Extract the [X, Y] coordinate from the center of the cell holding the provided text.  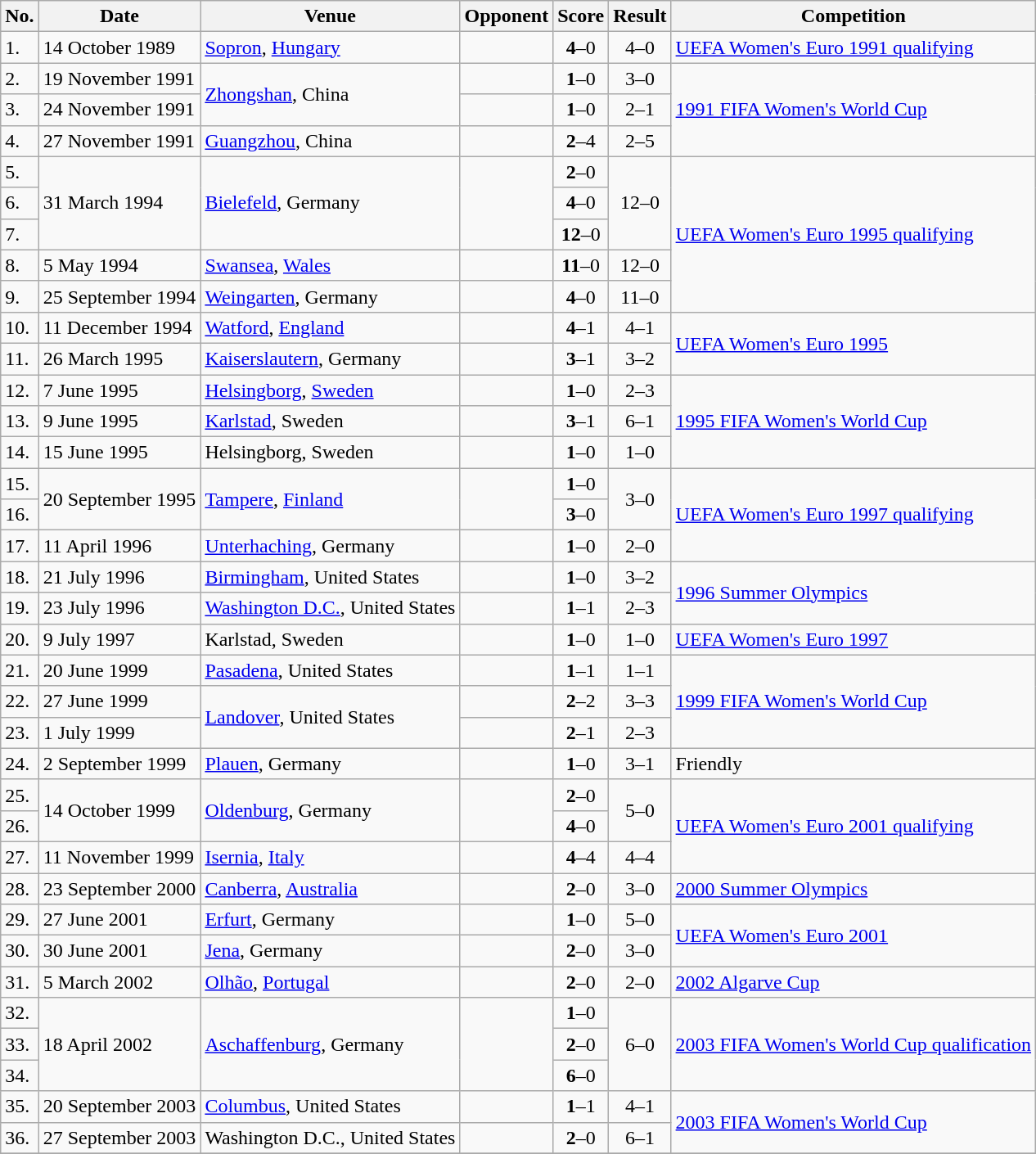
Columbus, United States [331, 1107]
Date [119, 16]
25. [20, 795]
27. [20, 857]
2 September 1999 [119, 764]
7. [20, 234]
Opponent [507, 16]
27 November 1991 [119, 141]
14 October 1989 [119, 47]
11 December 1994 [119, 327]
1995 FIFA Women's World Cup [854, 421]
20 September 2003 [119, 1107]
15. [20, 484]
18. [20, 577]
Plauen, Germany [331, 764]
31. [20, 982]
32. [20, 1013]
Kaiserslautern, Germany [331, 358]
Isernia, Italy [331, 857]
24. [20, 764]
18 April 2002 [119, 1044]
No. [20, 16]
9 June 1995 [119, 421]
Jena, Germany [331, 951]
Swansea, Wales [331, 265]
Aschaffenburg, Germany [331, 1044]
UEFA Women's Euro 2001 qualifying [854, 826]
UEFA Women's Euro 2001 [854, 935]
2–2 [581, 701]
Tampere, Finland [331, 499]
23 July 1996 [119, 608]
Unterhaching, Germany [331, 546]
16. [20, 515]
Competition [854, 16]
3–3 [640, 701]
Landover, United States [331, 717]
Birmingham, United States [331, 577]
UEFA Women's Euro 1995 [854, 343]
UEFA Women's Euro 1997 [854, 639]
7 June 1995 [119, 390]
11 November 1999 [119, 857]
17. [20, 546]
UEFA Women's Euro 1991 qualifying [854, 47]
14. [20, 453]
4. [20, 141]
2–4 [581, 141]
29. [20, 920]
27 June 2001 [119, 920]
2003 FIFA Women's World Cup qualification [854, 1044]
20 June 1999 [119, 670]
23 September 2000 [119, 888]
1999 FIFA Women's World Cup [854, 701]
9 July 1997 [119, 639]
11 April 1996 [119, 546]
19 November 1991 [119, 79]
1996 Summer Olympics [854, 593]
20. [20, 639]
24 November 1991 [119, 110]
3. [20, 110]
27 June 1999 [119, 701]
Sopron, Hungary [331, 47]
2002 Algarve Cup [854, 982]
Guangzhou, China [331, 141]
Friendly [854, 764]
21 July 1996 [119, 577]
30 June 2001 [119, 951]
35. [20, 1107]
22. [20, 701]
30. [20, 951]
21. [20, 670]
20 September 1995 [119, 499]
Weingarten, Germany [331, 296]
13. [20, 421]
Oldenburg, Germany [331, 810]
33. [20, 1044]
8. [20, 265]
12. [20, 390]
Result [640, 16]
28. [20, 888]
9. [20, 296]
Venue [331, 16]
31 March 1994 [119, 203]
1991 FIFA Women's World Cup [854, 110]
UEFA Women's Euro 1995 qualifying [854, 234]
2003 FIFA Women's World Cup [854, 1122]
25 September 1994 [119, 296]
6. [20, 203]
34. [20, 1075]
14 October 1999 [119, 810]
27 September 2003 [119, 1138]
1 July 1999 [119, 733]
5 May 1994 [119, 265]
26. [20, 826]
Watford, England [331, 327]
Score [581, 16]
2. [20, 79]
15 June 1995 [119, 453]
5. [20, 172]
36. [20, 1138]
23. [20, 733]
Pasadena, United States [331, 670]
UEFA Women's Euro 1997 qualifying [854, 515]
5 March 2002 [119, 982]
19. [20, 608]
Canberra, Australia [331, 888]
Olhão, Portugal [331, 982]
Bielefeld, Germany [331, 203]
11. [20, 358]
2–5 [640, 141]
Erfurt, Germany [331, 920]
Zhongshan, China [331, 94]
10. [20, 327]
26 March 1995 [119, 358]
1. [20, 47]
2000 Summer Olympics [854, 888]
